Return the (x, y) coordinate for the center point of the cell that contains the specified text.  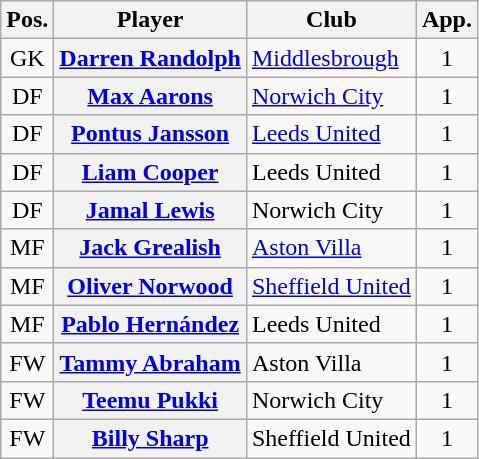
App. (446, 20)
Pontus Jansson (150, 134)
Teemu Pukki (150, 400)
Liam Cooper (150, 172)
Jack Grealish (150, 248)
Jamal Lewis (150, 210)
Darren Randolph (150, 58)
Middlesbrough (331, 58)
Tammy Abraham (150, 362)
Pablo Hernández (150, 324)
Billy Sharp (150, 438)
Oliver Norwood (150, 286)
GK (28, 58)
Player (150, 20)
Max Aarons (150, 96)
Club (331, 20)
Pos. (28, 20)
